Detect which cell encompasses the target text, then output its (x, y) center coordinate. 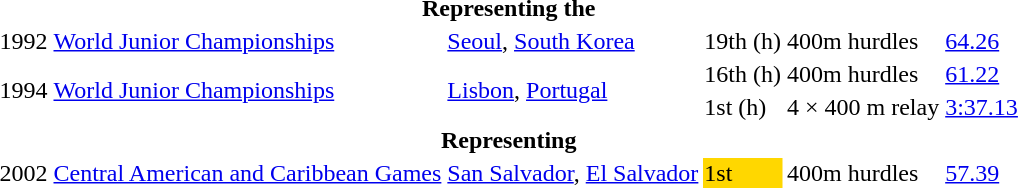
4 × 400 m relay (864, 107)
Seoul, South Korea (573, 41)
19th (h) (743, 41)
Central American and Caribbean Games (248, 173)
16th (h) (743, 74)
1st (743, 173)
Lisbon, Portugal (573, 90)
1st (h) (743, 107)
San Salvador, El Salvador (573, 173)
